Return (X, Y) of the center of cell containing provided text 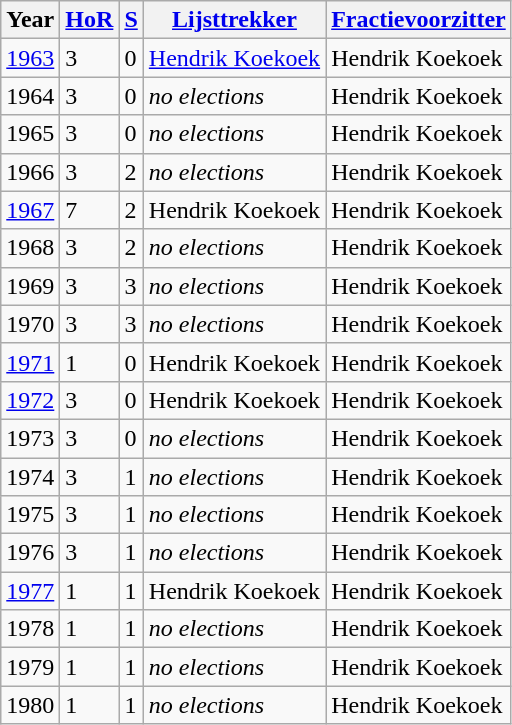
1972 (30, 400)
1964 (30, 96)
1979 (30, 667)
Fractievoorzitter (419, 20)
HoR (90, 20)
1967 (30, 210)
1970 (30, 324)
Lijsttrekker (234, 20)
1966 (30, 172)
1965 (30, 134)
1976 (30, 553)
S (131, 20)
1973 (30, 438)
1978 (30, 629)
1974 (30, 477)
7 (90, 210)
1980 (30, 705)
1963 (30, 58)
1971 (30, 362)
1975 (30, 515)
1977 (30, 591)
1969 (30, 286)
1968 (30, 248)
Year (30, 20)
